Search for the cell housing the specified text and yield its [X, Y] center coordinate. 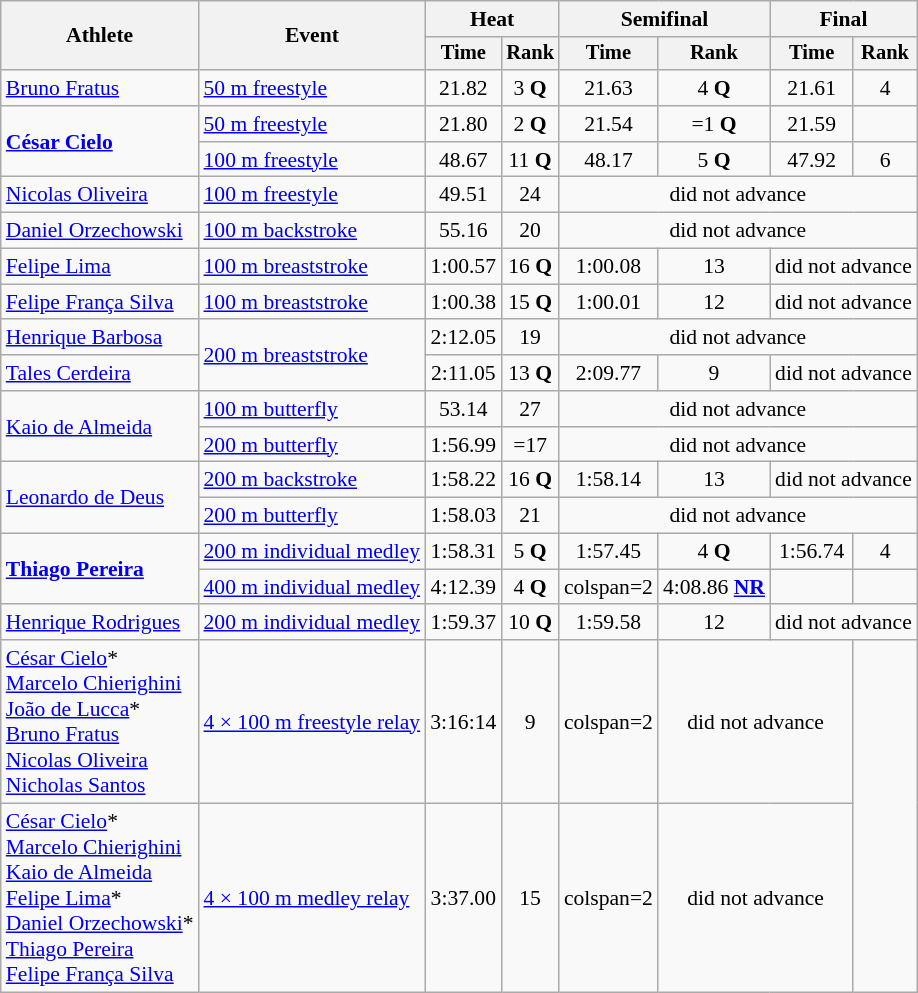
2:12.05 [463, 338]
2 Q [530, 124]
48.17 [608, 160]
47.92 [812, 160]
Kaio de Almeida [100, 426]
Event [312, 36]
1:58.22 [463, 480]
24 [530, 195]
1:00.01 [608, 302]
Henrique Rodrigues [100, 623]
21.82 [463, 88]
Felipe França Silva [100, 302]
27 [530, 409]
Nicolas Oliveira [100, 195]
3:37.00 [463, 898]
1:58.03 [463, 516]
Semifinal [664, 19]
11 Q [530, 160]
49.51 [463, 195]
César Cielo*Marcelo ChierighiniJoão de Lucca*Bruno FratusNicolas OliveiraNicholas Santos [100, 722]
1:56.99 [463, 445]
10 Q [530, 623]
Bruno Fratus [100, 88]
4:08.86 NR [714, 587]
48.67 [463, 160]
21.80 [463, 124]
400 m individual medley [312, 587]
Felipe Lima [100, 267]
13 Q [530, 373]
4 × 100 m freestyle relay [312, 722]
19 [530, 338]
Final [844, 19]
1:00.57 [463, 267]
Tales Cerdeira [100, 373]
100 m butterfly [312, 409]
55.16 [463, 231]
2:09.77 [608, 373]
15 Q [530, 302]
15 [530, 898]
Henrique Barbosa [100, 338]
4:12.39 [463, 587]
1:00.38 [463, 302]
2:11.05 [463, 373]
1:58.14 [608, 480]
21.63 [608, 88]
21.59 [812, 124]
200 m backstroke [312, 480]
21.54 [608, 124]
3 Q [530, 88]
César Cielo*Marcelo ChierighiniKaio de AlmeidaFelipe Lima*Daniel Orzechowski*Thiago PereiraFelipe França Silva [100, 898]
1:58.31 [463, 552]
1:57.45 [608, 552]
Daniel Orzechowski [100, 231]
Athlete [100, 36]
21.61 [812, 88]
21 [530, 516]
20 [530, 231]
4 × 100 m medley relay [312, 898]
1:59.58 [608, 623]
6 [885, 160]
1:00.08 [608, 267]
200 m breaststroke [312, 356]
=1 Q [714, 124]
=17 [530, 445]
3:16:14 [463, 722]
100 m backstroke [312, 231]
Leonardo de Deus [100, 498]
César Cielo [100, 142]
Thiago Pereira [100, 570]
1:59.37 [463, 623]
53.14 [463, 409]
Heat [492, 19]
1:56.74 [812, 552]
